For the text-containing cell, return its midpoint in [X, Y] coordinate format. 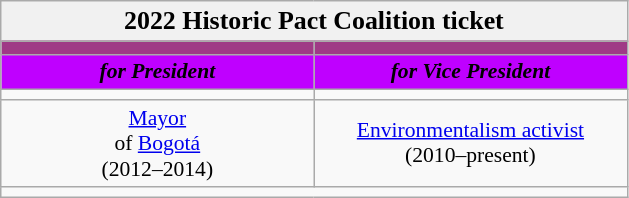
Environmentalism activist(2010–present) [470, 144]
Mayorof Bogotá(2012–2014) [158, 144]
2022 Historic Pact Coalition ticket [314, 21]
for President [158, 72]
for Vice President [470, 72]
